Detect which cell encompasses the target text, then output its (x, y) center coordinate. 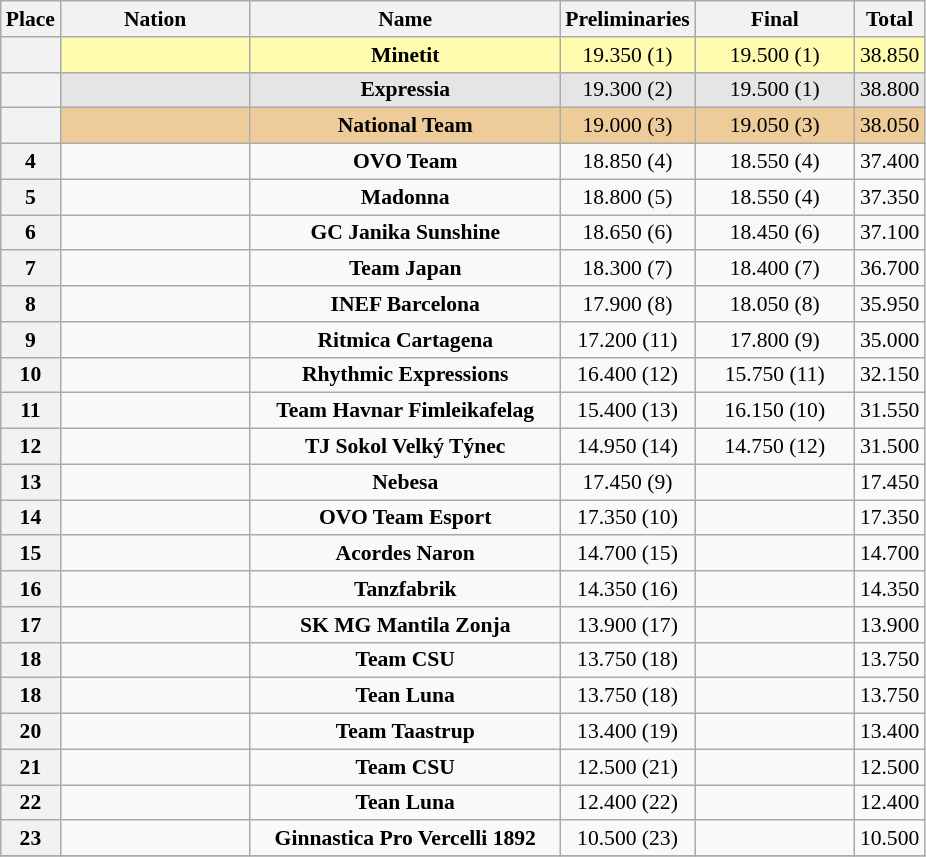
22 (30, 803)
Nation (155, 19)
18.050 (8) (775, 304)
17.900 (8) (627, 304)
13.900 (890, 625)
6 (30, 233)
12.400 (22) (627, 803)
Place (30, 19)
Team Havnar Fimleikafelag (405, 411)
TJ Sokol Velký Týnec (405, 447)
GC Janika Sunshine (405, 233)
37.100 (890, 233)
17.350 (10) (627, 518)
23 (30, 839)
14.350 (890, 589)
17.200 (11) (627, 340)
Nebesa (405, 482)
15 (30, 554)
13 (30, 482)
National Team (405, 126)
Madonna (405, 197)
35.000 (890, 340)
31.550 (890, 411)
Preliminaries (627, 19)
12.400 (890, 803)
Total (890, 19)
5 (30, 197)
OVO Team (405, 162)
4 (30, 162)
17.800 (9) (775, 340)
15.400 (13) (627, 411)
21 (30, 767)
38.800 (890, 90)
18.450 (6) (775, 233)
32.150 (890, 375)
16.150 (10) (775, 411)
38.050 (890, 126)
38.850 (890, 55)
36.700 (890, 269)
19.350 (1) (627, 55)
16.400 (12) (627, 375)
OVO Team Esport (405, 518)
SK MG Mantila Zonja (405, 625)
19.300 (2) (627, 90)
Rhythmic Expressions (405, 375)
13.400 (19) (627, 732)
17 (30, 625)
19.000 (3) (627, 126)
11 (30, 411)
18.400 (7) (775, 269)
17.450 (890, 482)
18.300 (7) (627, 269)
10.500 (890, 839)
18.800 (5) (627, 197)
37.350 (890, 197)
13.400 (890, 732)
17.450 (9) (627, 482)
Name (405, 19)
Ginnastica Pro Vercelli 1892 (405, 839)
14.750 (12) (775, 447)
37.400 (890, 162)
16 (30, 589)
Team Japan (405, 269)
Acordes Naron (405, 554)
Minetit (405, 55)
Ritmica Cartagena (405, 340)
Final (775, 19)
35.950 (890, 304)
18.850 (4) (627, 162)
14.700 (15) (627, 554)
14.950 (14) (627, 447)
12 (30, 447)
Expressia (405, 90)
10.500 (23) (627, 839)
7 (30, 269)
INEF Barcelona (405, 304)
Tanzfabrik (405, 589)
12.500 (21) (627, 767)
14 (30, 518)
9 (30, 340)
13.900 (17) (627, 625)
31.500 (890, 447)
15.750 (11) (775, 375)
14.350 (16) (627, 589)
8 (30, 304)
14.700 (890, 554)
20 (30, 732)
Team Taastrup (405, 732)
19.050 (3) (775, 126)
18.650 (6) (627, 233)
12.500 (890, 767)
17.350 (890, 518)
10 (30, 375)
